Search for the cell housing the specified text and yield its [x, y] center coordinate. 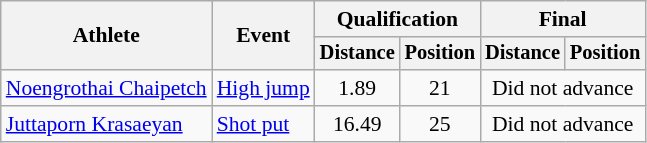
Final [562, 19]
16.49 [358, 124]
Qualification [398, 19]
Noengrothai Chaipetch [106, 88]
1.89 [358, 88]
Juttaporn Krasaeyan [106, 124]
Athlete [106, 36]
25 [440, 124]
High jump [264, 88]
Shot put [264, 124]
Event [264, 36]
21 [440, 88]
